Identify which cell holds the provided text, then report its [X, Y] central coordinate. 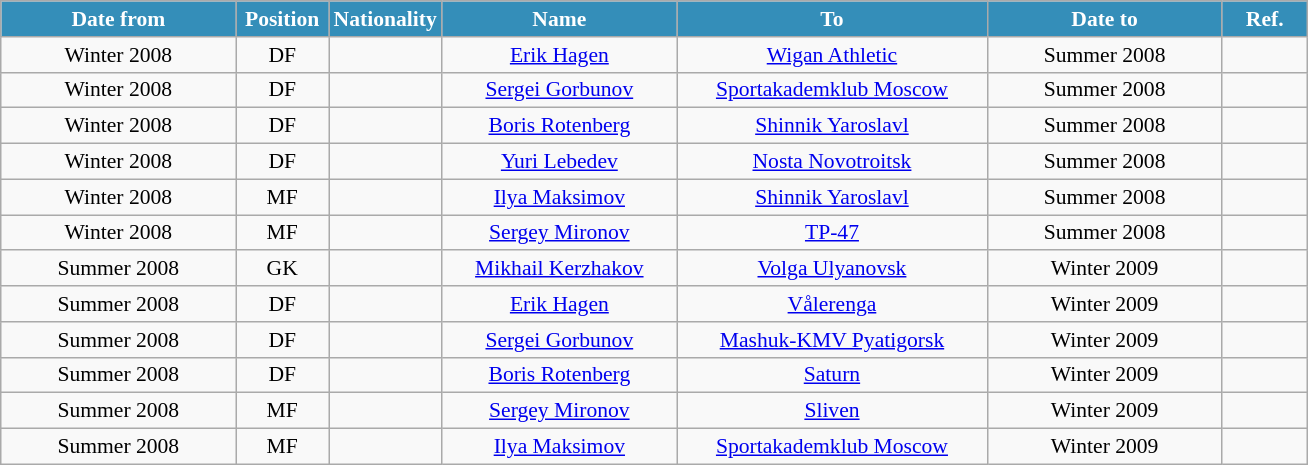
Volga Ulyanovsk [832, 269]
Date from [118, 19]
Date to [1104, 19]
TP-47 [832, 233]
GK [282, 269]
Vålerenga [832, 304]
Position [282, 19]
Ref. [1264, 19]
Yuri Lebedev [560, 162]
Name [560, 19]
To [832, 19]
Wigan Athletic [832, 55]
Saturn [832, 375]
Nosta Novotroitsk [832, 162]
Nationality [384, 19]
Mashuk-KMV Pyatigorsk [832, 340]
Mikhail Kerzhakov [560, 269]
Sliven [832, 411]
